Identify which cell holds the provided text, then report its (x, y) central coordinate. 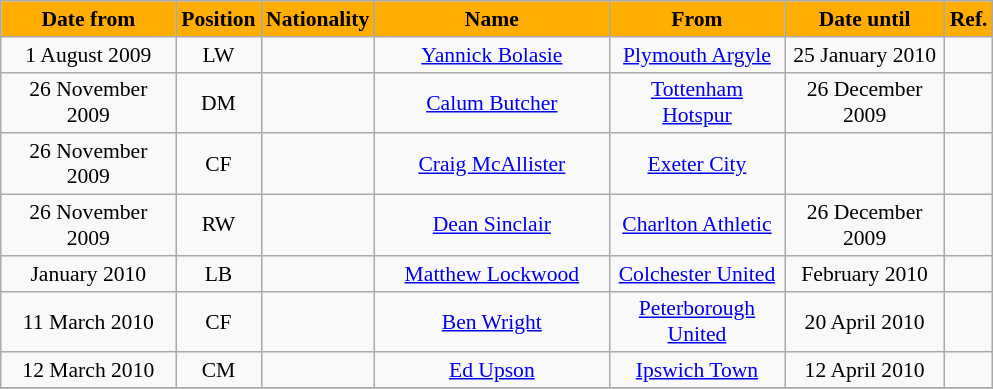
Yannick Bolasie (492, 55)
Nationality (318, 19)
Ref. (969, 19)
Craig McAllister (492, 164)
Tottenham Hotspur (696, 102)
12 April 2010 (865, 371)
Name (492, 19)
Position (218, 19)
Ipswich Town (696, 371)
11 March 2010 (88, 322)
DM (218, 102)
Ed Upson (492, 371)
Date from (88, 19)
25 January 2010 (865, 55)
February 2010 (865, 274)
Dean Sinclair (492, 226)
Charlton Athletic (696, 226)
Matthew Lockwood (492, 274)
LB (218, 274)
From (696, 19)
Plymouth Argyle (696, 55)
Calum Butcher (492, 102)
Exeter City (696, 164)
20 April 2010 (865, 322)
12 March 2010 (88, 371)
Peterborough United (696, 322)
Date until (865, 19)
CM (218, 371)
Colchester United (696, 274)
1 August 2009 (88, 55)
LW (218, 55)
Ben Wright (492, 322)
January 2010 (88, 274)
RW (218, 226)
